Extract the (X, Y) coordinate from the center of the cell holding the provided text.  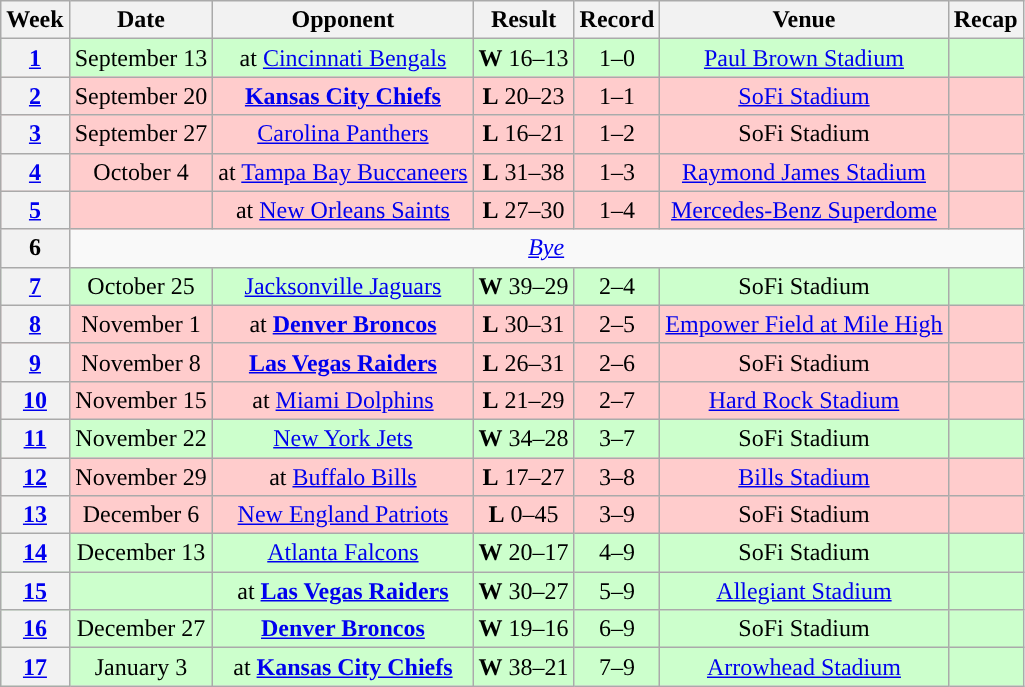
at Cincinnati Bengals (343, 58)
2 (35, 96)
L 21–29 (524, 400)
2–6 (617, 362)
Raymond James Stadium (804, 172)
9 (35, 362)
3–8 (617, 477)
at Las Vegas Raiders (343, 591)
at Kansas City Chiefs (343, 667)
January 3 (141, 667)
L 27–30 (524, 210)
at Miami Dolphins (343, 400)
L 31–38 (524, 172)
16 (35, 629)
L 16–21 (524, 134)
Bye (546, 248)
L 0–45 (524, 515)
3–9 (617, 515)
Carolina Panthers (343, 134)
2–4 (617, 286)
Empower Field at Mile High (804, 324)
14 (35, 553)
W 20–17 (524, 553)
at New Orleans Saints (343, 210)
11 (35, 438)
October 25 (141, 286)
1–1 (617, 96)
Las Vegas Raiders (343, 362)
2–5 (617, 324)
5 (35, 210)
5–9 (617, 591)
1–4 (617, 210)
1–0 (617, 58)
2–7 (617, 400)
W 16–13 (524, 58)
New York Jets (343, 438)
Arrowhead Stadium (804, 667)
September 13 (141, 58)
September 27 (141, 134)
1–3 (617, 172)
Record (617, 20)
L 26–31 (524, 362)
December 6 (141, 515)
W 34–28 (524, 438)
7 (35, 286)
8 (35, 324)
7–9 (617, 667)
December 27 (141, 629)
4 (35, 172)
Recap (986, 20)
W 38–21 (524, 667)
L 20–23 (524, 96)
1–2 (617, 134)
Hard Rock Stadium (804, 400)
Result (524, 20)
Paul Brown Stadium (804, 58)
at Denver Broncos (343, 324)
1 (35, 58)
November 1 (141, 324)
12 (35, 477)
L 17–27 (524, 477)
Opponent (343, 20)
3 (35, 134)
Atlanta Falcons (343, 553)
L 30–31 (524, 324)
Allegiant Stadium (804, 591)
September 20 (141, 96)
Kansas City Chiefs (343, 96)
W 30–27 (524, 591)
at Buffalo Bills (343, 477)
3–7 (617, 438)
Denver Broncos (343, 629)
Week (35, 20)
November 8 (141, 362)
November 22 (141, 438)
Date (141, 20)
at Tampa Bay Buccaneers (343, 172)
6–9 (617, 629)
13 (35, 515)
4–9 (617, 553)
December 13 (141, 553)
W 19–16 (524, 629)
17 (35, 667)
November 15 (141, 400)
Venue (804, 20)
Mercedes-Benz Superdome (804, 210)
November 29 (141, 477)
October 4 (141, 172)
10 (35, 400)
15 (35, 591)
Jacksonville Jaguars (343, 286)
6 (35, 248)
W 39–29 (524, 286)
Bills Stadium (804, 477)
New England Patriots (343, 515)
